From the cell containing the given text, extract its center point as (x, y) coordinate. 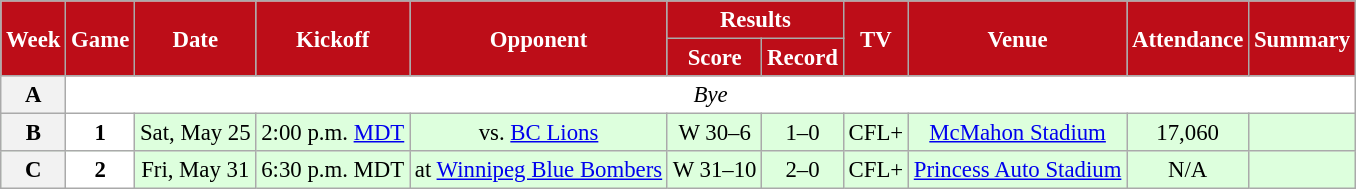
Bye (711, 95)
Opponent (539, 38)
Summary (1302, 38)
Game (100, 38)
Record (802, 58)
2 (100, 170)
TV (876, 38)
Kickoff (333, 38)
Venue (1017, 38)
Princess Auto Stadium (1017, 170)
1–0 (802, 133)
Week (34, 38)
2–0 (802, 170)
6:30 p.m. MDT (333, 170)
A (34, 95)
Score (714, 58)
McMahon Stadium (1017, 133)
W 31–10 (714, 170)
N/A (1188, 170)
Results (755, 20)
W 30–6 (714, 133)
at Winnipeg Blue Bombers (539, 170)
Fri, May 31 (196, 170)
Date (196, 38)
C (34, 170)
1 (100, 133)
B (34, 133)
vs. BC Lions (539, 133)
17,060 (1188, 133)
Attendance (1188, 38)
Sat, May 25 (196, 133)
2:00 p.m. MDT (333, 133)
